Provide the [X, Y] coordinate of the cell's center where the given text is located.  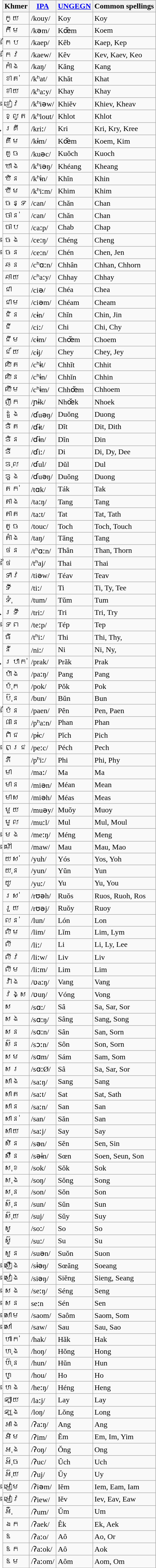
/ʔaek/ [43, 1524]
លិម [16, 932]
ប៉ុក [16, 686]
លីម [16, 970]
ឆាយ [16, 278]
/ɗɨn/ [43, 439]
/heːŋ/ [43, 1388]
/sɑːØ/ [43, 1069]
/kouy/ [43, 18]
Tép [74, 625]
/maː/ [43, 773]
សោម [16, 1315]
/ɲɨk/ [43, 402]
Toch [74, 526]
Dul [124, 464]
Tri, Try [124, 612]
សៀង [16, 1278]
Ĕm [74, 1437]
កឹម [16, 31]
Hŭn [74, 1363]
Ti, Ty, Tee [124, 588]
/hoŋ/ [43, 1351]
/cɨj/ [43, 352]
/ʔum/ [43, 1512]
Sen, Sin [124, 1143]
ទុំ [16, 600]
/ciː/ [43, 327]
Sieng, Seang [124, 1278]
Héng [74, 1388]
/saom/ [43, 1315]
លី [16, 945]
/cɨn/ [43, 315]
រួយ [16, 908]
Sén [74, 1303]
ឱ [16, 1537]
ទេព [16, 625]
/caːp/ [43, 227]
Méas [74, 798]
Phi [74, 760]
យុន [16, 871]
Aôm [74, 1562]
អាង [16, 1424]
ញឹក [16, 402]
/tʰaj/ [43, 563]
កូយ [16, 18]
Chhan, Chhorn [124, 265]
/ʔuc/ [43, 1462]
សាយ [16, 1131]
នី [16, 650]
កាំង [16, 67]
Yos, Yoh [124, 859]
Chœ̆m [74, 340]
Sŏn [74, 1192]
/ʔaːom/ [43, 1562]
គ្រី [16, 129]
Teav [124, 575]
សុខ [16, 1168]
តាត [16, 514]
Chéng [74, 240]
/tiː/ [43, 588]
Sat, Sath [124, 1094]
/maw/ [43, 847]
Hong [124, 1351]
សេង [16, 1291]
/meːŋ/ [43, 835]
សរ [16, 1069]
Kev, Kaev, Keo [124, 54]
Hŏng [74, 1351]
/liːm/ [43, 970]
Prăk [74, 662]
/kʰlout/ [43, 116]
Than, Thorn [124, 551]
Êk [74, 1524]
Chi, Chy [124, 327]
ឌិន [16, 439]
Tat, Tath [124, 514]
/tɑk/ [43, 489]
ជឹម [16, 340]
/kəm/ [43, 31]
Soen, Seun, Son [124, 1156]
Siĕng [74, 1278]
Tum [124, 600]
Chéa [74, 290]
Ŭch [74, 1462]
/kʰɨn/ [43, 179]
Chin, Jin [124, 315]
/soː/ [43, 1228]
សឺន [16, 1156]
/yun/ [43, 871]
សួន [16, 1253]
Mul, Moul [124, 822]
សម [16, 1057]
/ɗɨt/ [43, 427]
លីវ [16, 957]
Sân [74, 1032]
Chey [74, 352]
Kuŏch [74, 154]
Lim, Lym [124, 932]
ពិជ [16, 735]
Um [124, 1512]
/sɑm/ [43, 1057]
Sang, Song [124, 1019]
Iev, Eav, Eaw [124, 1499]
Chhân [74, 265]
Yun [124, 871]
Sat [74, 1094]
Sau [74, 1327]
Muŏy [74, 810]
/suː/ [43, 1241]
ប៉ាង [16, 674]
Yós [74, 859]
ឌួង [16, 477]
Sun [124, 1204]
Bun [124, 698]
Vóng [74, 994]
Yŭn [74, 871]
Chab [74, 227]
ស៊ន [16, 1044]
/kriː/ [43, 129]
/sok/ [43, 1168]
កែប [16, 43]
/pʰaːn/ [43, 723]
/sun/ [43, 1204]
Dĭn [74, 439]
Sok [124, 1168]
Pech [124, 748]
Lon [124, 920]
Sŏk [74, 1168]
/yuː/ [43, 883]
ហាក់ [16, 1339]
Common spellings [124, 6]
តាង [16, 502]
ឱម [16, 1562]
គួច [16, 154]
Mau, Mao [124, 847]
Saom, Som [124, 1315]
/saːŋ/ [43, 1082]
Khiev, Kheav [124, 104]
Ong [124, 1450]
សៅ [16, 1327]
ស៊ុន [16, 1204]
Ruŏy [74, 908]
Di, Dy, Dee [124, 452]
/ceːn/ [43, 253]
/rʊəh/ [43, 896]
Kêb [74, 43]
តូច [16, 526]
Aom, Om [124, 1562]
សុន [16, 1192]
/cʰaːy/ [43, 278]
/saːt/ [43, 1094]
Suon [124, 1253]
ផាន [16, 723]
/ɗiː/ [43, 452]
ខាត់ [16, 79]
Tak [124, 489]
Uch [124, 1462]
វង្ស [16, 994]
/ʔaːŋ/ [43, 1424]
វ៉ាង [16, 982]
មេង [16, 835]
/hun/ [43, 1363]
ឈិន [16, 377]
សាត [16, 1094]
Thân [74, 551]
Choem [124, 340]
Mean [124, 785]
សិន [16, 1143]
/cʰɨt/ [43, 365]
Khin [124, 179]
ហេង [16, 1388]
អុង [16, 1450]
Khmer [16, 6]
Toch, Touch [124, 526]
ឆន [16, 265]
Chea [124, 290]
/kʰiəw/ [43, 104]
/saw/ [43, 1327]
/kʰaːy/ [43, 91]
Koem [124, 31]
Suŏn [74, 1253]
/paen/ [43, 710]
Chéam [74, 302]
សេន [16, 1303]
/lim/ [43, 932]
Sôn [74, 1044]
ឈិត [16, 365]
Meas [124, 798]
/kʰat/ [43, 79]
/siəŋ/ [43, 1278]
/pɨc/ [43, 735]
/miəh/ [43, 798]
Kri [74, 129]
ម៉ៅ [16, 847]
/peːc/ [43, 748]
/pok/ [43, 686]
Tat [74, 514]
ឃិន [16, 179]
ប្រាក់ [16, 662]
/prak/ [43, 662]
សន [16, 1032]
Koem, Kim [124, 141]
អៀម [16, 1487]
សាន់ [16, 1119]
Ŭm [74, 1512]
ឃីម [16, 191]
/liː/ [43, 945]
មូល [16, 822]
Lĭm [74, 932]
ឃាង [16, 166]
Mul [74, 822]
Phi, Phy [124, 760]
/niː/ [43, 650]
តាំង [16, 538]
/sɨəŋ/ [43, 1266]
Téav [74, 575]
Sám [74, 1057]
Sâng [74, 1019]
Chi [74, 327]
Di [74, 452]
/hak/ [43, 1339]
Chap [124, 227]
/teːp/ [43, 625]
/triː/ [43, 612]
ជិន [16, 315]
/cʰɑːn/ [43, 265]
/sɑːn/ [43, 1032]
Séng [74, 1291]
Yu, You [124, 883]
Pok [124, 686]
ជ័យ [16, 352]
Song [124, 1180]
Suy [124, 1216]
Sŏng [74, 1180]
/bun/ [43, 698]
Chhoem [124, 390]
/yuh/ [43, 859]
Méng [74, 835]
Kuoch [124, 154]
Chhit [124, 365]
Soeang [124, 1266]
Kang [124, 67]
ស៊ូ [16, 1241]
Li, Ly, Lee [124, 945]
/kʰiəŋ/ [43, 166]
Kăng [74, 67]
Pên [74, 710]
Em, Im, Yim [124, 1437]
Long [124, 1412]
Ni, Ny, [124, 650]
Bŭn [74, 698]
Ao, Or [124, 1537]
Ŏng [74, 1450]
មួយ [16, 810]
រស់ [16, 896]
/ʔaːo/ [43, 1537]
Ni [74, 650]
ឈឹម [16, 390]
Tep [124, 625]
Lón [74, 920]
/kuəc/ [43, 154]
Sŭn [74, 1204]
/kaew/ [43, 54]
Muoy [124, 810]
Pen, Paen [124, 710]
/ɗul/ [43, 464]
Sam, Som [124, 1057]
Hăk [74, 1339]
Iem, Eam, Iam [124, 1487]
ភី [16, 760]
Chén [74, 253]
Khĭn [74, 179]
Khăt [74, 79]
Vong [124, 994]
អិម [16, 1437]
អ៊ុយ [16, 1474]
Lŏng [74, 1412]
Nhœ̆k [74, 402]
ឱក [16, 1549]
ជី [16, 327]
/pʰiː/ [43, 760]
/miən/ [43, 785]
ពេជ្រ [16, 748]
Son [124, 1192]
Li [74, 945]
ថៃ [16, 563]
Iĕv [74, 1499]
/kaep/ [43, 43]
/sɑː/ [43, 1007]
ឌុល [16, 464]
Meng [124, 835]
យស់ [16, 859]
Hun [124, 1363]
ឌិត [16, 427]
Cheng [124, 240]
ហ៊ុន [16, 1363]
/tʰɑːn/ [43, 551]
/taːt/ [43, 514]
ប៉ែន [16, 710]
Thi [74, 637]
Sŭy [74, 1216]
Tăng [74, 538]
ជា [16, 290]
/saːj/ [43, 1131]
អៀវ [16, 1499]
កែវ [16, 54]
សាង [16, 1082]
Kaep, Kep [124, 43]
/paːŋ/ [43, 674]
/seːŋ/ [43, 1291]
ចាប [16, 227]
/kɨm/ [43, 141]
អ៊ុច [16, 1462]
/suən/ [43, 1253]
Aok [124, 1549]
/ʔoŋ/ [43, 1450]
/tiəw/ [43, 575]
ទី [16, 588]
Péch [74, 748]
/ʋuŋ/ [43, 994]
ឌី [16, 452]
មាន [16, 785]
Heng [124, 1388]
/səɨn/ [43, 1156]
/hou/ [43, 1375]
Din [124, 439]
ខៀវ [16, 104]
Pich [124, 735]
Kêv [74, 54]
សឿង [16, 1266]
/sɔːn/ [43, 1044]
San, Sorn [124, 1032]
តក់ [16, 489]
Dŭl [74, 464]
Dĭt [74, 427]
/ʔiəm/ [43, 1487]
Ti [74, 588]
/laːj/ [43, 1400]
/cʰɨm/ [43, 390]
ឡុង [16, 1412]
ស [16, 1007]
ដួង [16, 415]
ចាន់ [16, 215]
/sɑːŋ/ [43, 1019]
ខាយ [16, 91]
/liːw/ [43, 957]
/ʔiew/ [43, 1499]
ហុង [16, 1351]
លន់ [16, 920]
សង [16, 1019]
Dit, Dith [124, 427]
ទាវ [16, 575]
Sœn [74, 1156]
ឡាយ [16, 1400]
Chhĭt [74, 365]
/ceːŋ/ [43, 240]
សាន [16, 1107]
Kheang [124, 166]
Uy [124, 1474]
Chey, Jey [124, 352]
Săn [74, 1119]
Saôm [74, 1315]
ចេង [16, 240]
គឹម [16, 141]
Méan [74, 785]
ហូ [16, 1375]
/son/ [43, 1192]
ធី [16, 637]
Son, Sorn [124, 1044]
Ruos, Ruoh, Ros [124, 896]
Sau, Sao [124, 1327]
Chhœ̆m [74, 390]
សុង [16, 1180]
/ʔuj/ [43, 1474]
Ek, Aek [124, 1524]
/taŋ/ [43, 538]
Hak [124, 1339]
Chĭn [74, 315]
Chhĭn [74, 377]
Prak [124, 662]
Nhoek [124, 402]
seːn [43, 1303]
Ruŏs [74, 896]
/ʋaːŋ/ [43, 982]
Iĕm [74, 1487]
/kʰiːm/ [43, 191]
Sĕn [74, 1143]
ស៊ុយ [16, 1216]
Chen, Jen [124, 253]
Kri, Kry, Kree [124, 129]
Pŏk [74, 686]
/sən/ [43, 1143]
Khat [124, 79]
/soŋ/ [43, 1180]
/saːn/ [43, 1107]
ទ្រី [16, 612]
/touc/ [43, 526]
/muəy/ [43, 810]
Tŭm [74, 600]
Mau [74, 847]
/loŋ/ [43, 1412]
/kaŋ/ [43, 67]
/ʔaːok/ [43, 1549]
ជាម [16, 302]
ប៊ុន [16, 698]
/san/ [43, 1119]
Cheam [124, 302]
មាស [16, 798]
Ruoy [124, 908]
យូ [16, 883]
IPA [43, 6]
សូ [16, 1228]
Sœăng [74, 1266]
Yu [74, 883]
Tri [74, 612]
/tʰiː/ [43, 637]
Chhin [124, 377]
ចេន [16, 253]
/rʊəj/ [43, 908]
អ៊ុំ [16, 1512]
UNGEGN [74, 6]
/ciə/ [43, 290]
/ciəm/ [43, 302]
ថន [16, 551]
Khéang [74, 166]
/taːŋ/ [43, 502]
ខ្លូត [16, 116]
ចន្ទ [16, 203]
Pĭch [74, 735]
Seng [124, 1291]
Ŭy [74, 1474]
/muːl/ [43, 822]
Thi, Thy, [124, 637]
/suj/ [43, 1216]
/lun/ [43, 920]
/cʰɨn/ [43, 377]
Ták [74, 489]
/cɨm/ [43, 340]
Sen [124, 1303]
/tum/ [43, 600]
មា [16, 773]
Khiĕv [74, 104]
ឯក [16, 1524]
/ʔim/ [43, 1437]
